Detect which cell encompasses the target text, then output its (x, y) center coordinate. 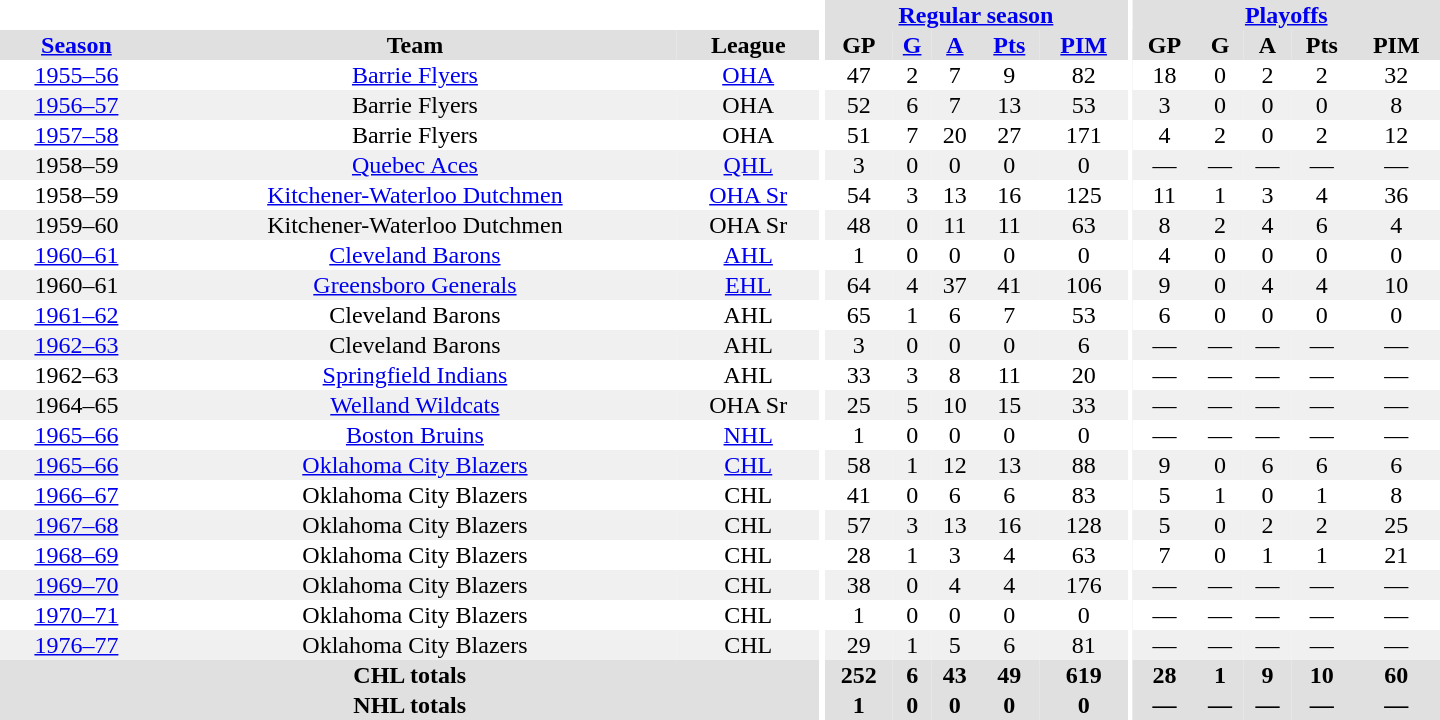
47 (859, 75)
Team (415, 45)
1967–68 (76, 525)
1959–60 (76, 225)
21 (1396, 555)
32 (1396, 75)
125 (1084, 195)
54 (859, 195)
League (748, 45)
1970–71 (76, 615)
1968–69 (76, 555)
Springfield Indians (415, 375)
Playoffs (1286, 15)
CHL totals (410, 675)
48 (859, 225)
176 (1084, 585)
252 (859, 675)
1976–77 (76, 645)
58 (859, 465)
52 (859, 105)
81 (1084, 645)
27 (1010, 135)
15 (1010, 405)
NHL (748, 435)
1964–65 (76, 405)
128 (1084, 525)
1956–57 (76, 105)
36 (1396, 195)
106 (1084, 285)
49 (1010, 675)
1966–67 (76, 495)
82 (1084, 75)
1955–56 (76, 75)
88 (1084, 465)
60 (1396, 675)
Welland Wildcats (415, 405)
51 (859, 135)
18 (1164, 75)
QHL (748, 165)
Greensboro Generals (415, 285)
43 (954, 675)
65 (859, 315)
Season (76, 45)
64 (859, 285)
619 (1084, 675)
EHL (748, 285)
38 (859, 585)
83 (1084, 495)
Boston Bruins (415, 435)
1961–62 (76, 315)
37 (954, 285)
NHL totals (410, 705)
1969–70 (76, 585)
57 (859, 525)
29 (859, 645)
1957–58 (76, 135)
171 (1084, 135)
Quebec Aces (415, 165)
Regular season (976, 15)
